For the text-containing cell, return its midpoint in [x, y] coordinate format. 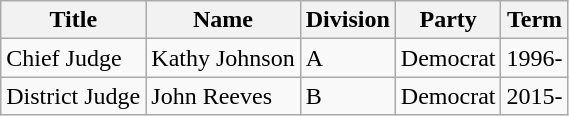
A [348, 58]
Term [534, 20]
John Reeves [223, 96]
1996- [534, 58]
Name [223, 20]
B [348, 96]
2015- [534, 96]
Title [74, 20]
Chief Judge [74, 58]
Division [348, 20]
Party [448, 20]
District Judge [74, 96]
Kathy Johnson [223, 58]
